Return [X, Y] of the center of cell containing provided text 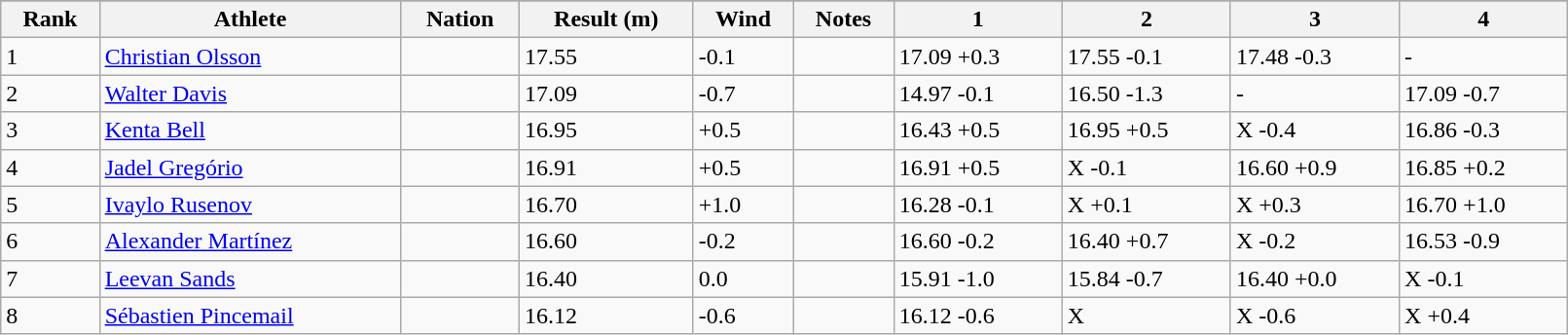
Athlete [250, 19]
14.97 -0.1 [977, 93]
17.09 +0.3 [977, 56]
Kenta Bell [250, 130]
17.09 -0.7 [1483, 93]
-0.6 [744, 316]
16.95 +0.5 [1147, 130]
Sébastien Pincemail [250, 316]
+1.0 [744, 205]
16.40 +0.0 [1314, 279]
16.70 +1.0 [1483, 205]
16.95 [605, 130]
16.40 [605, 279]
17.55 -0.1 [1147, 56]
X +0.4 [1483, 316]
6 [51, 242]
7 [51, 279]
16.60 +0.9 [1314, 167]
Result (m) [605, 19]
Walter Davis [250, 93]
Wind [744, 19]
16.40 +0.7 [1147, 242]
-0.7 [744, 93]
15.84 -0.7 [1147, 279]
16.53 -0.9 [1483, 242]
0.0 [744, 279]
8 [51, 316]
16.43 +0.5 [977, 130]
Ivaylo Rusenov [250, 205]
Christian Olsson [250, 56]
16.12 [605, 316]
Notes [843, 19]
Rank [51, 19]
X +0.1 [1147, 205]
17.09 [605, 93]
X -0.4 [1314, 130]
15.91 -1.0 [977, 279]
16.60 -0.2 [977, 242]
16.86 -0.3 [1483, 130]
17.55 [605, 56]
X [1147, 316]
16.91 [605, 167]
16.50 -1.3 [1147, 93]
Leevan Sands [250, 279]
16.60 [605, 242]
16.70 [605, 205]
Alexander Martínez [250, 242]
-0.1 [744, 56]
X +0.3 [1314, 205]
16.91 +0.5 [977, 167]
16.12 -0.6 [977, 316]
X -0.6 [1314, 316]
16.28 -0.1 [977, 205]
17.48 -0.3 [1314, 56]
Jadel Gregório [250, 167]
-0.2 [744, 242]
16.85 +0.2 [1483, 167]
Nation [459, 19]
5 [51, 205]
X -0.2 [1314, 242]
